Locate the cell with the specified text and output its [x, y] center coordinate. 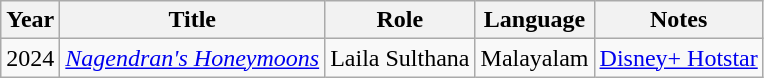
Role [400, 20]
Nagendran's Honeymoons [192, 58]
Year [30, 20]
2024 [30, 58]
Notes [678, 20]
Language [534, 20]
Laila Sulthana [400, 58]
Malayalam [534, 58]
Disney+ Hotstar [678, 58]
Title [192, 20]
